For the text-containing cell, return its midpoint in (x, y) coordinate format. 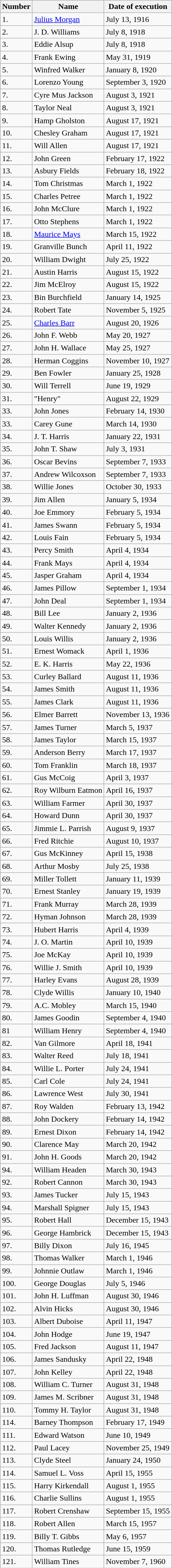
James Pillow (68, 588)
Edward Watson (68, 1435)
Ben Fowler (68, 373)
Winfred Walker (68, 70)
38. (16, 487)
June 10, 1949 (138, 1435)
Barney Thompson (68, 1423)
5. (16, 70)
April 1, 1936 (138, 651)
Ernest Womack (68, 651)
111. (16, 1435)
Will Terrell (68, 386)
83. (16, 1056)
14. (16, 184)
Van Gilmore (68, 1043)
June 19, 1947 (138, 1334)
Samuel L. Voss (68, 1473)
59. (16, 752)
John F. Webb (68, 335)
"Henry" (68, 399)
3. (16, 45)
Gus McKinney (68, 854)
Thomas Rutledge (68, 1549)
Paul Lacey (68, 1448)
13. (16, 171)
60. (16, 765)
36. (16, 462)
68. (16, 866)
Fred Ritchie (68, 841)
35. (16, 449)
Ernest Dixon (68, 1132)
George Hambrick (68, 1233)
87. (16, 1106)
Julius Morgan (68, 19)
Walter Kennedy (68, 626)
8. (16, 108)
John McClure (68, 209)
Cyre Mus Jackson (68, 95)
April 11, 1947 (138, 1321)
Frank Mays (68, 563)
Jasper Graham (68, 576)
Gus McCoig (68, 778)
Tom Christmas (68, 184)
119. (16, 1536)
Thomas Walker (68, 1258)
November 25, 1949 (138, 1448)
45. (16, 576)
88. (16, 1119)
40. (16, 512)
95. (16, 1220)
February 14, 1930 (138, 411)
Willie L. Porter (68, 1068)
Bin Burchfield (68, 297)
Robert Cannon (68, 1182)
2. (16, 32)
Lorenzo Young (68, 82)
Roy Wilburn Eatmon (68, 790)
George Douglas (68, 1283)
Robert Tate (68, 310)
96. (16, 1233)
108. (16, 1385)
John H. Goods (68, 1157)
23. (16, 297)
Fred Jackson (68, 1346)
82. (16, 1043)
27. (16, 348)
May 20, 1927 (138, 335)
James Swann (68, 525)
118. (16, 1523)
98. (16, 1258)
78. (16, 993)
106. (16, 1359)
116. (16, 1498)
Taylor Neal (68, 108)
Albert Duboise (68, 1321)
Willie J. Smith (68, 968)
A.C. Mobley (68, 1005)
61. (16, 778)
20. (16, 259)
James Clark (68, 702)
24. (16, 310)
101. (16, 1296)
34. (16, 436)
55. (16, 702)
William C. Turner (68, 1385)
July 3, 1931 (138, 449)
69. (16, 879)
109. (16, 1397)
Clarence May (68, 1144)
Roy Walden (68, 1106)
4. (16, 57)
Clyde Steel (68, 1460)
January 5, 1934 (138, 500)
May 22, 1936 (138, 664)
25. (16, 323)
November 10, 1927 (138, 360)
Chesley Graham (68, 133)
James M. Scribner (68, 1397)
July 30, 1941 (138, 1094)
62. (16, 790)
April 11, 1922 (138, 247)
9. (16, 120)
16. (16, 209)
John H. Luffman (68, 1296)
31. (16, 399)
August 11, 1947 (138, 1346)
James Sandusky (68, 1359)
February 17, 1949 (138, 1423)
74. (16, 942)
October 30, 1933 (138, 487)
Jim Allen (68, 500)
Joe McKay (68, 955)
Oscar Bevins (68, 462)
64. (16, 816)
Frank Murray (68, 904)
56. (16, 714)
September 3, 1920 (138, 82)
Louis Willis (68, 639)
Frank Ewing (68, 57)
J. D. Williams (68, 32)
91. (16, 1157)
47. (16, 601)
William Dwight (68, 259)
April 4, 1939 (138, 929)
John Dockery (68, 1119)
71. (16, 904)
Robert Allen (68, 1523)
48. (16, 613)
January 24, 1950 (138, 1460)
Arthur Mosby (68, 866)
76. (16, 968)
Carl Cole (68, 1081)
Billy Dixon (68, 1245)
September 15, 1955 (138, 1511)
26. (16, 335)
44. (16, 563)
102. (16, 1309)
John T. Shaw (68, 449)
E. K. Harris (68, 664)
August 10, 1937 (138, 841)
Miller Tollett (68, 879)
50. (16, 639)
Eddie Alsup (68, 45)
86. (16, 1094)
January 10, 1940 (138, 993)
January 22, 1931 (138, 436)
James Turner (68, 727)
58. (16, 740)
January 11, 1939 (138, 879)
85. (16, 1081)
90. (16, 1144)
Alvin Hicks (68, 1309)
John H. Wallace (68, 348)
113. (16, 1460)
Tom Franklin (68, 765)
Charlie Sullins (68, 1498)
Harley Evans (68, 980)
43. (16, 550)
John Deal (68, 601)
June 15, 1959 (138, 1549)
29. (16, 373)
Jimmie L. Parrish (68, 828)
Hubert Harris (68, 929)
January 19, 1939 (138, 891)
August 22, 1929 (138, 399)
Number (16, 7)
James Goodin (68, 1018)
John Hodge (68, 1334)
Elmer Barrett (68, 714)
41. (16, 525)
March 5, 1937 (138, 727)
100. (16, 1283)
Name (68, 7)
Andrew Wilcoxson (68, 474)
6. (16, 82)
Austin Harris (68, 272)
105. (16, 1346)
99. (16, 1271)
John Jones (68, 411)
July 18, 1941 (138, 1056)
March 17, 1937 (138, 752)
Willie Jones (68, 487)
28. (16, 360)
89. (16, 1132)
7. (16, 95)
63. (16, 803)
June 19, 1929 (138, 386)
Tommy H. Taylor (68, 1410)
Herman Coggins (68, 360)
80. (16, 1018)
120. (16, 1549)
Hamp Gholston (68, 120)
18. (16, 234)
11. (16, 145)
39. (16, 500)
February 17, 1922 (138, 158)
March 15, 1940 (138, 1005)
Granville Bunch (68, 247)
22. (16, 285)
84. (16, 1068)
10. (16, 133)
Robert Hall (68, 1220)
February 13, 1942 (138, 1106)
92. (16, 1182)
February 18, 1922 (138, 171)
May 31, 1919 (138, 57)
November 7, 1960 (138, 1561)
William Farmer (68, 803)
17. (16, 222)
54. (16, 689)
Robert Crenshaw (68, 1511)
William Headen (68, 1169)
93. (16, 1195)
May 6, 1957 (138, 1536)
12. (16, 158)
67. (16, 854)
66. (16, 841)
November 13, 1936 (138, 714)
Anderson Berry (68, 752)
J. O. Martin (68, 942)
July 25, 1922 (138, 259)
January 8, 1920 (138, 70)
March 15, 1922 (138, 234)
Harry Kirkendall (68, 1486)
97. (16, 1245)
Carey Gune (68, 424)
121. (16, 1561)
107. (16, 1372)
July 16, 1945 (138, 1245)
J. T. Harris (68, 436)
Johnnie Outlaw (68, 1271)
42. (16, 537)
William Henry (68, 1031)
April 16, 1937 (138, 790)
21. (16, 272)
August 28, 1939 (138, 980)
79. (16, 1005)
Date of execution (138, 7)
Otto Stephens (68, 222)
46. (16, 588)
65. (16, 828)
Walter Reed (68, 1056)
April 18, 1941 (138, 1043)
Louis Fain (68, 537)
110. (16, 1410)
John Kelley (68, 1372)
51. (16, 651)
70. (16, 891)
January 25, 1928 (138, 373)
Asbury Fields (68, 171)
April 3, 1937 (138, 778)
March 15, 1937 (138, 740)
Jim McElroy (68, 285)
William Tines (68, 1561)
Will Allen (68, 145)
37. (16, 474)
Joe Emmory (68, 512)
Maurice Mays (68, 234)
75. (16, 955)
81 (16, 1031)
49. (16, 626)
Howard Dunn (68, 816)
May 25, 1927 (138, 348)
April 15, 1938 (138, 854)
103. (16, 1321)
Percy Smith (68, 550)
November 5, 1925 (138, 310)
117. (16, 1511)
Marshall Spigner (68, 1208)
Charles Petree (68, 196)
Clyde Willis (68, 993)
115. (16, 1486)
57. (16, 727)
Charles Barr (68, 323)
19. (16, 247)
March 15, 1957 (138, 1523)
1. (16, 19)
112. (16, 1448)
July 25, 1938 (138, 866)
Curley Ballard (68, 677)
James Tucker (68, 1195)
Hyman Johnson (68, 917)
53. (16, 677)
January 14, 1925 (138, 297)
15. (16, 196)
James Smith (68, 689)
August 20, 1926 (138, 323)
104. (16, 1334)
72. (16, 917)
52. (16, 664)
John Green (68, 158)
30. (16, 386)
March 18, 1937 (138, 765)
July 13, 1916 (138, 19)
James Taylor (68, 740)
Billy T. Gibbs (68, 1536)
73. (16, 929)
77. (16, 980)
March 14, 1930 (138, 424)
April 15, 1955 (138, 1473)
Lawrence West (68, 1094)
Ernest Stanley (68, 891)
July 5, 1946 (138, 1283)
August 9, 1937 (138, 828)
Bill Lee (68, 613)
